Identify which cell holds the provided text, then report its [X, Y] central coordinate. 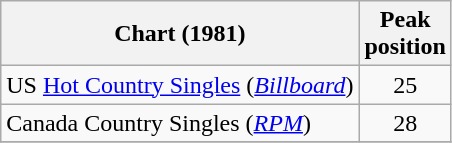
US Hot Country Singles (Billboard) [180, 85]
Chart (1981) [180, 34]
Peakposition [405, 34]
28 [405, 123]
Canada Country Singles (RPM) [180, 123]
25 [405, 85]
